For the text-containing cell, return its midpoint in [x, y] coordinate format. 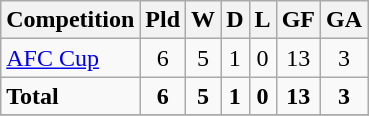
D [235, 20]
Total [70, 96]
AFC Cup [70, 58]
W [204, 20]
GA [344, 20]
Competition [70, 20]
GF [298, 20]
L [262, 20]
Pld [163, 20]
